Detect which cell encompasses the target text, then output its (x, y) center coordinate. 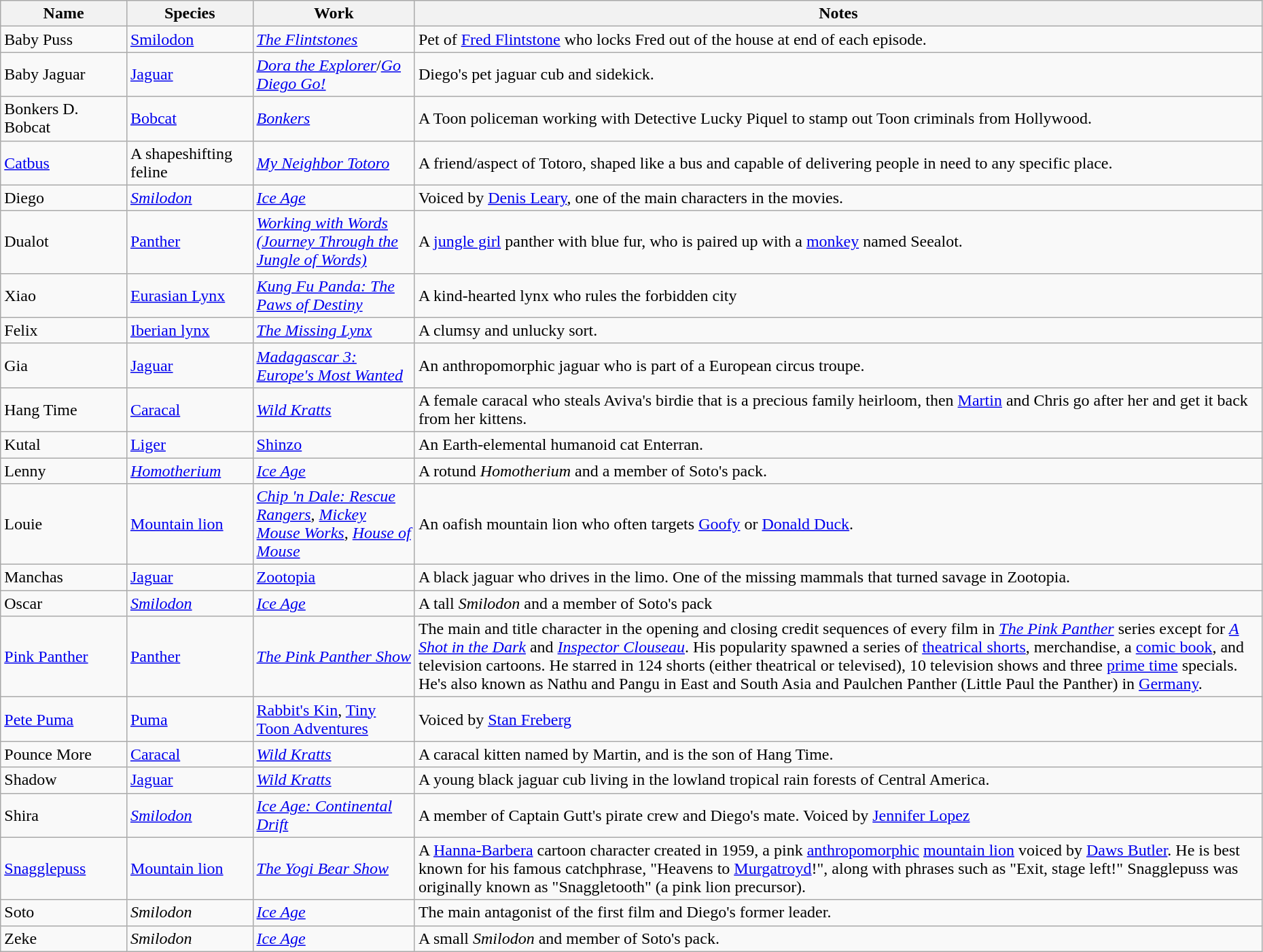
A tall Smilodon and a member of Soto's pack (838, 603)
Kutal (64, 444)
Shadow (64, 780)
Pete Puma (64, 719)
Voiced by Denis Leary, one of the main characters in the movies. (838, 198)
Louie (64, 525)
Catbus (64, 163)
Bobcat (190, 118)
Chip 'n Dale: Rescue Rangers, Mickey Mouse Works, House of Mouse (334, 525)
Homotherium (190, 471)
Dora the Explorer/Go Diego Go! (334, 75)
An Earth-elemental humanoid cat Enterran. (838, 444)
Diego's pet jaguar cub and sidekick. (838, 75)
An anthropomorphic jaguar who is part of a European circus troupe. (838, 366)
Zeke (64, 938)
Felix (64, 330)
Diego (64, 198)
A Toon policeman working with Detective Lucky Piquel to stamp out Toon criminals from Hollywood. (838, 118)
A young black jaguar cub living in the lowland tropical rain forests of Central America. (838, 780)
Oscar (64, 603)
A caracal kitten named by Martin, and is the son of Hang Time. (838, 754)
Baby Jaguar (64, 75)
Puma (190, 719)
Shinzo (334, 444)
Hang Time (64, 409)
Madagascar 3: Europe's Most Wanted (334, 366)
Work (334, 14)
Soto (64, 913)
Bonkers (334, 118)
Zootopia (334, 578)
Species (190, 14)
Iberian lynx (190, 330)
Rabbit's Kin, Tiny Toon Adventures (334, 719)
A shapeshifting feline (190, 163)
Manchas (64, 578)
A black jaguar who drives in the limo. One of the missing mammals that turned savage in Zootopia. (838, 578)
Name (64, 14)
The Flintstones (334, 39)
A female caracal who steals Aviva's birdie that is a precious family heirloom, then Martin and Chris go after her and get it back from her kittens. (838, 409)
A member of Captain Gutt's pirate crew and Diego's mate. Voiced by Jennifer Lopez (838, 815)
Notes (838, 14)
Snagglepuss (64, 868)
Working with Words (Journey Through the Jungle of Words) (334, 242)
Gia (64, 366)
Pounce More (64, 754)
Ice Age: Continental Drift (334, 815)
A jungle girl panther with blue fur, who is paired up with a monkey named Seealot. (838, 242)
Bonkers D. Bobcat (64, 118)
My Neighbor Totoro (334, 163)
Liger (190, 444)
The main antagonist of the first film and Diego's former leader. (838, 913)
Kung Fu Panda: The Paws of Destiny (334, 295)
Shira (64, 815)
Pet of Fred Flintstone who locks Fred out of the house at end of each episode. (838, 39)
Xiao (64, 295)
Dualot (64, 242)
A rotund Homotherium and a member of Soto's pack. (838, 471)
Baby Puss (64, 39)
The Pink Panther Show (334, 656)
Lenny (64, 471)
A clumsy and unlucky sort. (838, 330)
Pink Panther (64, 656)
An oafish mountain lion who often targets Goofy or Donald Duck. (838, 525)
Voiced by Stan Freberg (838, 719)
A kind-hearted lynx who rules the forbidden city (838, 295)
The Yogi Bear Show (334, 868)
The Missing Lynx (334, 330)
Eurasian Lynx (190, 295)
A friend/aspect of Totoro, shaped like a bus and capable of delivering people in need to any specific place. (838, 163)
A small Smilodon and member of Soto's pack. (838, 938)
